Pinpoint the cell where the given text exists, returning its (X, Y) midpoint coordinate. 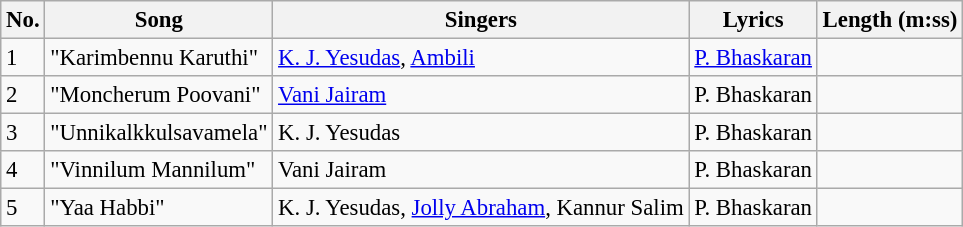
Length (m:ss) (890, 20)
"Vinnilum Mannilum" (159, 170)
Song (159, 20)
K. J. Yesudas, Jolly Abraham, Kannur Salim (481, 208)
K. J. Yesudas (481, 133)
4 (23, 170)
No. (23, 20)
5 (23, 208)
Singers (481, 20)
1 (23, 58)
2 (23, 95)
K. J. Yesudas, Ambili (481, 58)
"Unnikalkkulsavamela" (159, 133)
"Yaa Habbi" (159, 208)
"Karimbennu Karuthi" (159, 58)
"Moncherum Poovani" (159, 95)
Lyrics (753, 20)
3 (23, 133)
